Find where the given text appears and provide that cell's center as [x, y] coordinate. 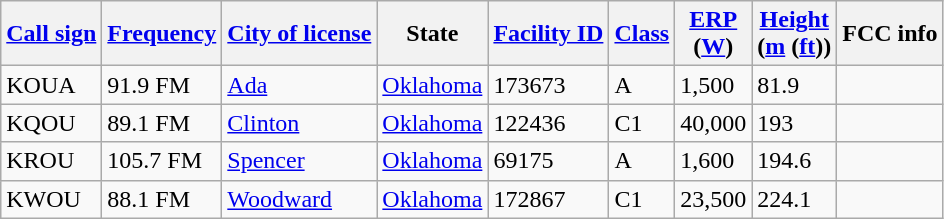
Frequency [162, 34]
ERP(W) [714, 34]
State [432, 34]
KOUA [52, 85]
Call sign [52, 34]
91.9 FM [162, 85]
Clinton [300, 123]
Facility ID [548, 34]
1,600 [714, 161]
Height(m (ft)) [794, 34]
Spencer [300, 161]
88.1 FM [162, 199]
Class [642, 34]
193 [794, 123]
Ada [300, 85]
KWOU [52, 199]
KROU [52, 161]
23,500 [714, 199]
122436 [548, 123]
FCC info [890, 34]
224.1 [794, 199]
105.7 FM [162, 161]
Woodward [300, 199]
89.1 FM [162, 123]
69175 [548, 161]
81.9 [794, 85]
KQOU [52, 123]
194.6 [794, 161]
173673 [548, 85]
172867 [548, 199]
1,500 [714, 85]
40,000 [714, 123]
City of license [300, 34]
